Return the (x, y) coordinate for the center point of the cell that contains the specified text.  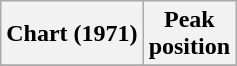
Peakposition (189, 34)
Chart (1971) (72, 34)
